Determine the [X, Y] coordinate at the center of the cell enclosing the given text.  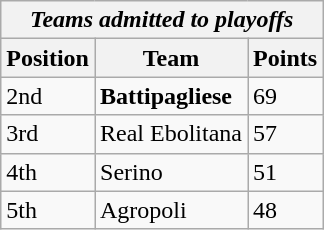
57 [286, 134]
Battipagliese [170, 96]
51 [286, 172]
2nd [48, 96]
Points [286, 58]
4th [48, 172]
Position [48, 58]
69 [286, 96]
Real Ebolitana [170, 134]
Agropoli [170, 210]
Team [170, 58]
48 [286, 210]
Teams admitted to playoffs [162, 20]
Serino [170, 172]
5th [48, 210]
3rd [48, 134]
